Find where the given text appears and provide that cell's center as [x, y] coordinate. 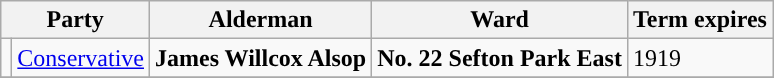
No. 22 Sefton Park East [500, 58]
Conservative [81, 58]
1919 [700, 58]
Ward [500, 20]
Alderman [261, 20]
Term expires [700, 20]
James Willcox Alsop [261, 58]
Party [76, 20]
